Scan for the cell matching the given text and deliver its [x, y] coordinate at center. 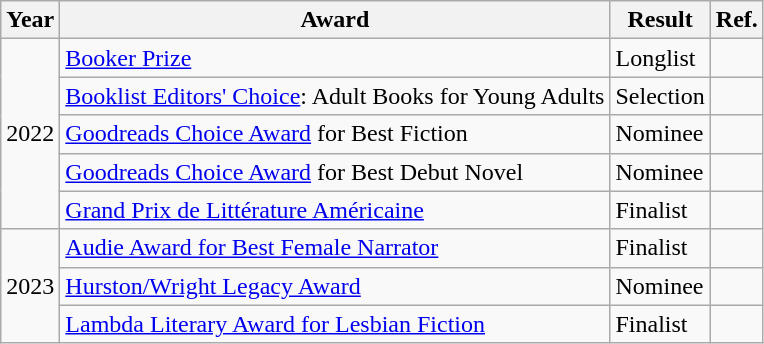
Booklist Editors' Choice: Adult Books for Young Adults [335, 96]
Goodreads Choice Award for Best Fiction [335, 134]
Audie Award for Best Female Narrator [335, 248]
Award [335, 20]
Longlist [660, 58]
Booker Prize [335, 58]
Selection [660, 96]
Lambda Literary Award for Lesbian Fiction [335, 324]
Hurston/Wright Legacy Award [335, 286]
Goodreads Choice Award for Best Debut Novel [335, 172]
Grand Prix de Littérature Américaine [335, 210]
2023 [30, 286]
2022 [30, 134]
Ref. [736, 20]
Result [660, 20]
Year [30, 20]
